Return (x, y) of the center of cell containing provided text 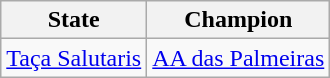
Taça Salutaris (74, 58)
State (74, 20)
AA das Palmeiras (238, 58)
Champion (238, 20)
